Scan for the cell matching the given text and deliver its (X, Y) coordinate at center. 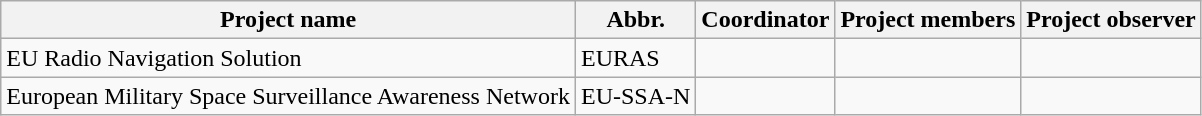
EU Radio Navigation Solution (288, 58)
Abbr. (635, 20)
Project observer (1112, 20)
EURAS (635, 58)
EU-SSA-N (635, 96)
Coordinator (766, 20)
Project name (288, 20)
Project members (928, 20)
European Military Space Surveillance Awareness Network (288, 96)
